Identify which cell holds the provided text, then report its (x, y) central coordinate. 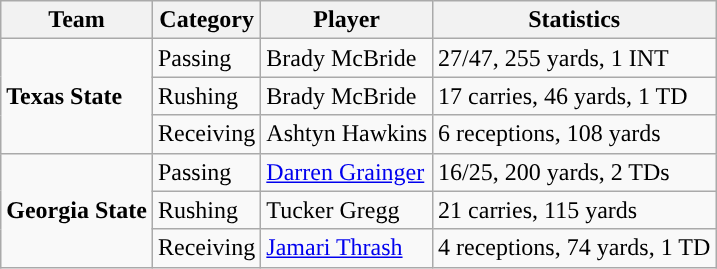
16/25, 200 yards, 2 TDs (574, 172)
Player (347, 20)
17 carries, 46 yards, 1 TD (574, 96)
Darren Grainger (347, 172)
Statistics (574, 20)
Tucker Gregg (347, 210)
Texas State (77, 96)
Georgia State (77, 210)
27/47, 255 yards, 1 INT (574, 58)
6 receptions, 108 yards (574, 134)
Category (206, 20)
21 carries, 115 yards (574, 210)
Jamari Thrash (347, 248)
Team (77, 20)
4 receptions, 74 yards, 1 TD (574, 248)
Ashtyn Hawkins (347, 134)
